Detect which cell encompasses the target text, then output its [X, Y] center coordinate. 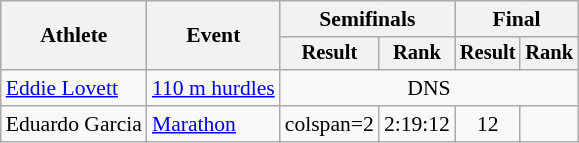
Event [214, 36]
DNS [429, 88]
Eduardo Garcia [74, 124]
Semifinals [368, 19]
Final [516, 19]
2:19:12 [417, 124]
Athlete [74, 36]
12 [488, 124]
Marathon [214, 124]
110 m hurdles [214, 88]
Eddie Lovett [74, 88]
colspan=2 [330, 124]
